Scan for the cell matching the given text and deliver its (X, Y) coordinate at center. 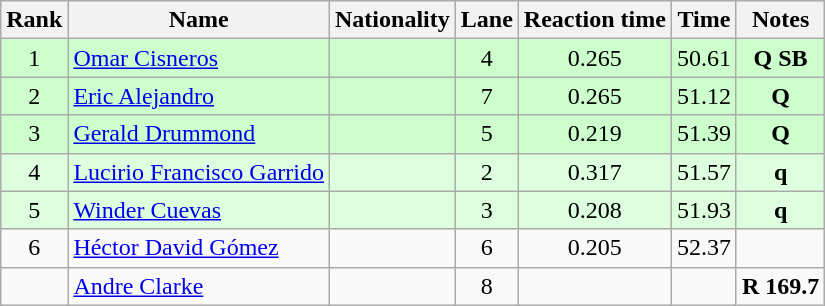
Lucirio Francisco Garrido (199, 172)
Q SB (780, 58)
51.12 (704, 96)
Héctor David Gómez (199, 248)
1 (34, 58)
Eric Alejandro (199, 96)
Nationality (393, 20)
Andre Clarke (199, 286)
0.205 (594, 248)
52.37 (704, 248)
0.208 (594, 210)
Omar Cisneros (199, 58)
Rank (34, 20)
R 169.7 (780, 286)
Name (199, 20)
Gerald Drummond (199, 134)
0.317 (594, 172)
Lane (486, 20)
0.219 (594, 134)
50.61 (704, 58)
Notes (780, 20)
51.93 (704, 210)
Reaction time (594, 20)
51.39 (704, 134)
Time (704, 20)
51.57 (704, 172)
Winder Cuevas (199, 210)
7 (486, 96)
8 (486, 286)
